Extract the [x, y] coordinate from the center of the cell holding the provided text.  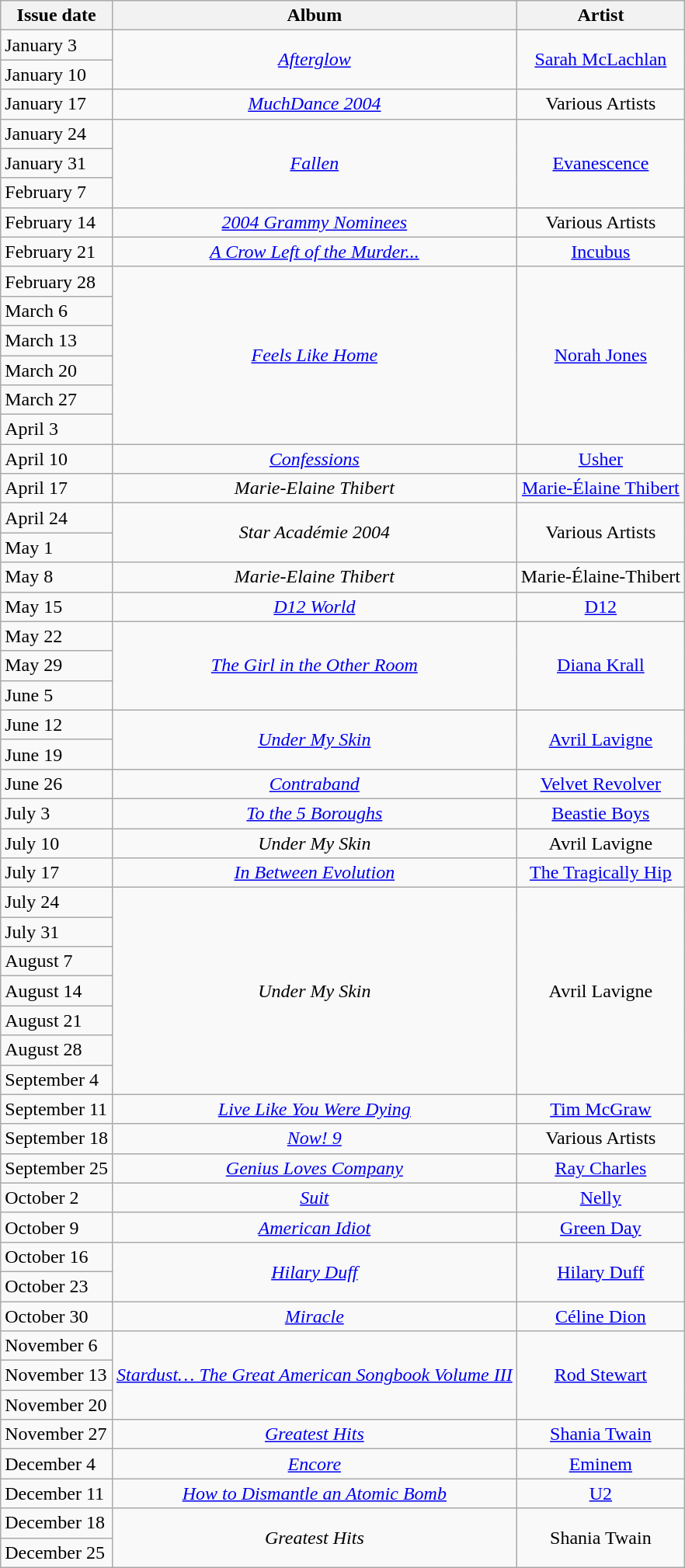
June 12 [57, 725]
October 30 [57, 1316]
The Tragically Hip [600, 873]
October 23 [57, 1286]
Evanescence [600, 163]
U2 [600, 1493]
March 6 [57, 311]
The Girl in the Other Room [314, 666]
July 10 [57, 843]
November 6 [57, 1346]
Sarah McLachlan [600, 60]
D12 [600, 607]
D12 World [314, 607]
July 31 [57, 932]
MuchDance 2004 [314, 104]
August 14 [57, 991]
Issue date [57, 16]
September 11 [57, 1109]
Artist [600, 16]
May 8 [57, 577]
Feels Like Home [314, 355]
February 7 [57, 193]
Ray Charles [600, 1168]
April 3 [57, 429]
July 3 [57, 813]
Céline Dion [600, 1316]
Encore [314, 1464]
Nelly [600, 1198]
June 5 [57, 695]
A Crow Left of the Murder... [314, 252]
Incubus [600, 252]
February 28 [57, 281]
February 14 [57, 222]
January 24 [57, 134]
Star Académie 2004 [314, 533]
Suit [314, 1198]
Stardust… The Great American Songbook Volume III [314, 1375]
November 13 [57, 1375]
Genius Loves Company [314, 1168]
September 4 [57, 1080]
Album [314, 16]
How to Dismantle an Atomic Bomb [314, 1493]
September 18 [57, 1139]
Diana Krall [600, 666]
Marie-Élaine Thibert [600, 488]
December 4 [57, 1464]
February 21 [57, 252]
Fallen [314, 163]
Usher [600, 459]
Now! 9 [314, 1139]
Green Day [600, 1227]
Marie-Élaine-Thibert [600, 577]
May 1 [57, 548]
Confessions [314, 459]
American Idiot [314, 1227]
Afterglow [314, 60]
January 17 [57, 104]
July 24 [57, 902]
Miracle [314, 1316]
January 3 [57, 45]
November 27 [57, 1434]
December 18 [57, 1523]
Norah Jones [600, 355]
Tim McGraw [600, 1109]
August 7 [57, 961]
December 25 [57, 1552]
October 2 [57, 1198]
August 28 [57, 1050]
To the 5 Boroughs [314, 813]
April 10 [57, 459]
March 20 [57, 370]
Live Like You Were Dying [314, 1109]
December 11 [57, 1493]
March 27 [57, 400]
May 22 [57, 636]
Eminem [600, 1464]
June 19 [57, 754]
April 17 [57, 488]
Contraband [314, 784]
March 13 [57, 340]
Beastie Boys [600, 813]
Velvet Revolver [600, 784]
June 26 [57, 784]
July 17 [57, 873]
January 10 [57, 75]
October 9 [57, 1227]
Rod Stewart [600, 1375]
In Between Evolution [314, 873]
2004 Grammy Nominees [314, 222]
January 31 [57, 163]
October 16 [57, 1257]
May 15 [57, 607]
April 24 [57, 518]
May 29 [57, 666]
September 25 [57, 1168]
August 21 [57, 1020]
November 20 [57, 1405]
